Detect which cell encompasses the target text, then output its [X, Y] center coordinate. 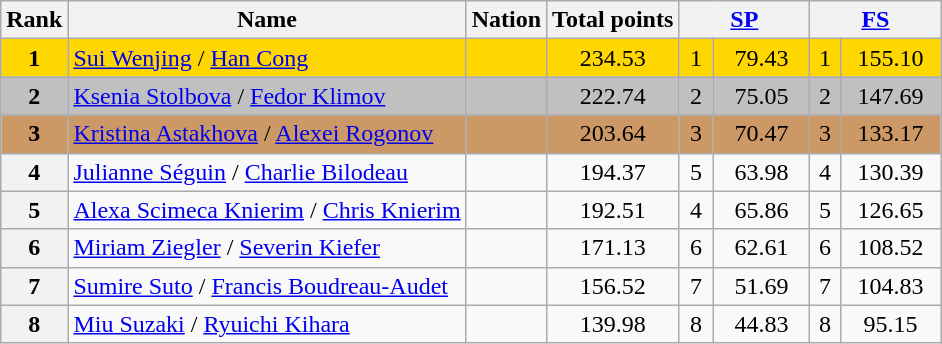
Miriam Ziegler / Severin Kiefer [267, 248]
Ksenia Stolbova / Fedor Klimov [267, 96]
130.39 [890, 172]
104.83 [890, 286]
95.15 [890, 324]
156.52 [613, 286]
SP [744, 20]
234.53 [613, 58]
Kristina Astakhova / Alexei Rogonov [267, 134]
Julianne Séguin / Charlie Bilodeau [267, 172]
139.98 [613, 324]
FS [876, 20]
108.52 [890, 248]
75.05 [762, 96]
Rank [34, 20]
Alexa Scimeca Knierim / Chris Knierim [267, 210]
65.86 [762, 210]
Total points [613, 20]
192.51 [613, 210]
62.61 [762, 248]
147.69 [890, 96]
222.74 [613, 96]
Nation [506, 20]
63.98 [762, 172]
Name [267, 20]
133.17 [890, 134]
194.37 [613, 172]
155.10 [890, 58]
203.64 [613, 134]
Sui Wenjing / Han Cong [267, 58]
Sumire Suto / Francis Boudreau-Audet [267, 286]
70.47 [762, 134]
Miu Suzaki / Ryuichi Kihara [267, 324]
79.43 [762, 58]
126.65 [890, 210]
171.13 [613, 248]
44.83 [762, 324]
51.69 [762, 286]
